Pinpoint the cell where the given text exists, returning its [X, Y] midpoint coordinate. 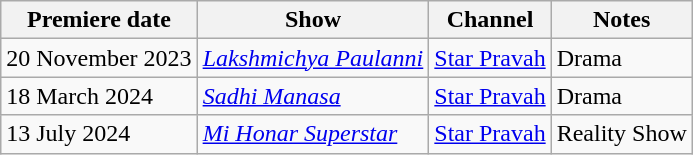
Reality Show [622, 134]
Sadhi Manasa [313, 96]
20 November 2023 [99, 58]
Premiere date [99, 20]
Channel [490, 20]
Show [313, 20]
13 July 2024 [99, 134]
18 March 2024 [99, 96]
Notes [622, 20]
Mi Honar Superstar [313, 134]
Lakshmichya Paulanni [313, 58]
